Provide the [X, Y] coordinate of the cell's center where the given text is located.  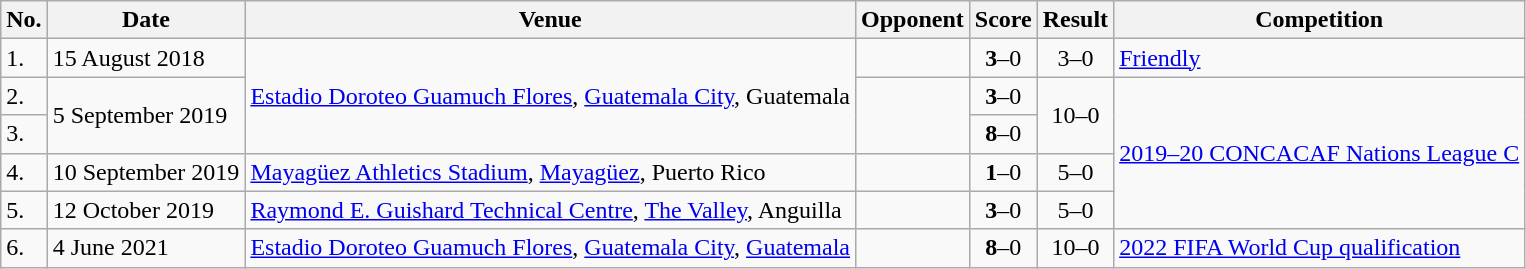
Result [1075, 20]
Mayagüez Athletics Stadium, Mayagüez, Puerto Rico [550, 172]
Friendly [1320, 58]
Venue [550, 20]
6. [24, 248]
5. [24, 210]
Opponent [913, 20]
Score [1003, 20]
5 September 2019 [146, 115]
Date [146, 20]
No. [24, 20]
15 August 2018 [146, 58]
1. [24, 58]
10 September 2019 [146, 172]
4 June 2021 [146, 248]
Raymond E. Guishard Technical Centre, The Valley, Anguilla [550, 210]
3. [24, 134]
12 October 2019 [146, 210]
2. [24, 96]
4. [24, 172]
1–0 [1003, 172]
Competition [1320, 20]
2022 FIFA World Cup qualification [1320, 248]
2019–20 CONCACAF Nations League C [1320, 153]
